Output the (X, Y) coordinate of the center of the cell containing the given text.  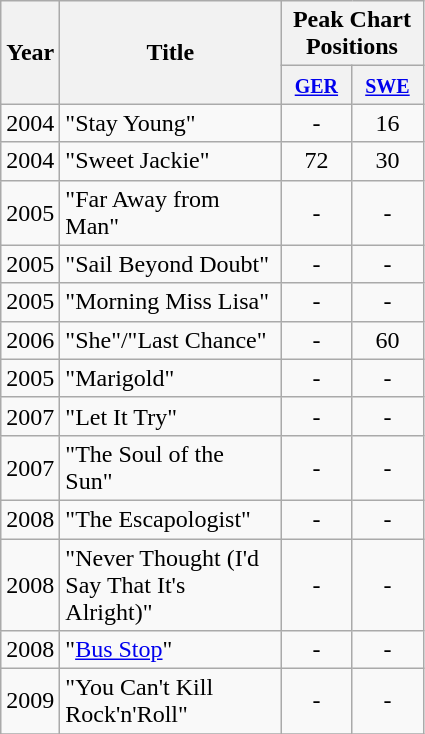
16 (388, 123)
Title (170, 52)
72 (316, 161)
SWE (388, 85)
"Sweet Jackie" (170, 161)
2006 (30, 340)
Peak Chart Positions (352, 34)
"Marigold" (170, 378)
"Never Thought (I'd Say That It's Alright)" (170, 584)
30 (388, 161)
"The Escapologist" (170, 519)
2009 (30, 702)
60 (388, 340)
Year (30, 52)
"Morning Miss Lisa" (170, 302)
"She"/"Last Chance" (170, 340)
"Far Away from Man" (170, 212)
"Bus Stop" (170, 650)
"Stay Young" (170, 123)
"Sail Beyond Doubt" (170, 264)
GER (316, 85)
"The Soul of the Sun" (170, 468)
"You Can't Kill Rock'n'Roll" (170, 702)
"Let It Try" (170, 416)
